Return the [X, Y] coordinate for the center point of the cell that contains the specified text.  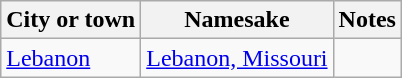
City or town [71, 20]
Lebanon [71, 58]
Namesake [237, 20]
Notes [367, 20]
Lebanon, Missouri [237, 58]
